Scan for the cell matching the given text and deliver its (x, y) coordinate at center. 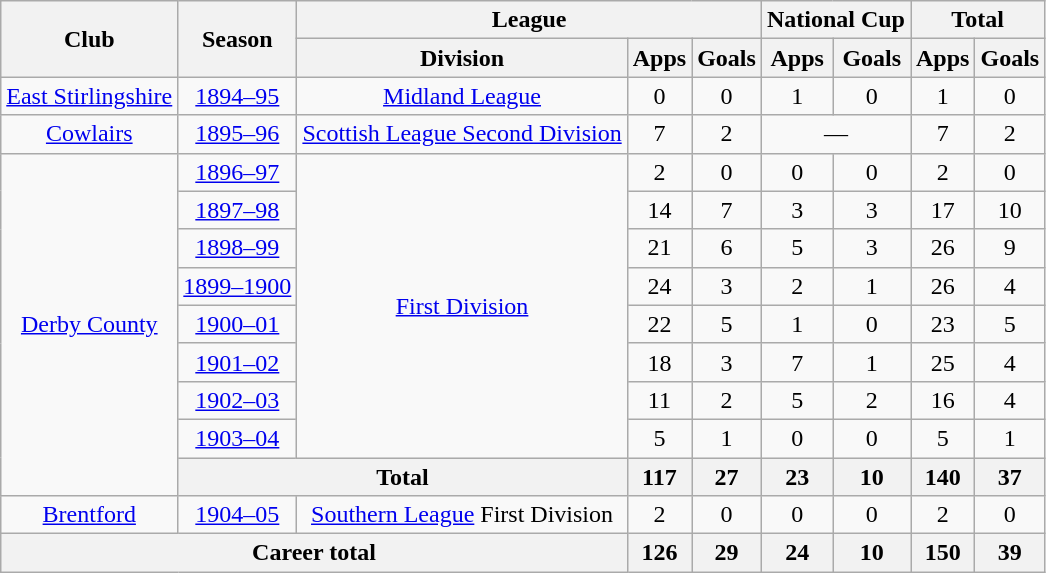
1898–99 (238, 248)
League (530, 20)
9 (1010, 248)
Division (462, 58)
Brentford (90, 515)
1899–1900 (238, 286)
25 (942, 362)
140 (942, 477)
National Cup (836, 20)
1896–97 (238, 172)
Midland League (462, 96)
22 (659, 324)
Career total (314, 553)
Season (238, 39)
1902–03 (238, 400)
1894–95 (238, 96)
18 (659, 362)
16 (942, 400)
1901–02 (238, 362)
126 (659, 553)
1897–98 (238, 210)
21 (659, 248)
1895–96 (238, 134)
11 (659, 400)
14 (659, 210)
Southern League First Division (462, 515)
1900–01 (238, 324)
Scottish League Second Division (462, 134)
150 (942, 553)
1903–04 (238, 438)
29 (727, 553)
Cowlairs (90, 134)
39 (1010, 553)
37 (1010, 477)
Derby County (90, 324)
6 (727, 248)
First Division (462, 305)
— (836, 134)
1904–05 (238, 515)
East Stirlingshire (90, 96)
Club (90, 39)
117 (659, 477)
17 (942, 210)
27 (727, 477)
